Extract the (x, y) coordinate from the center of the cell holding the provided text.  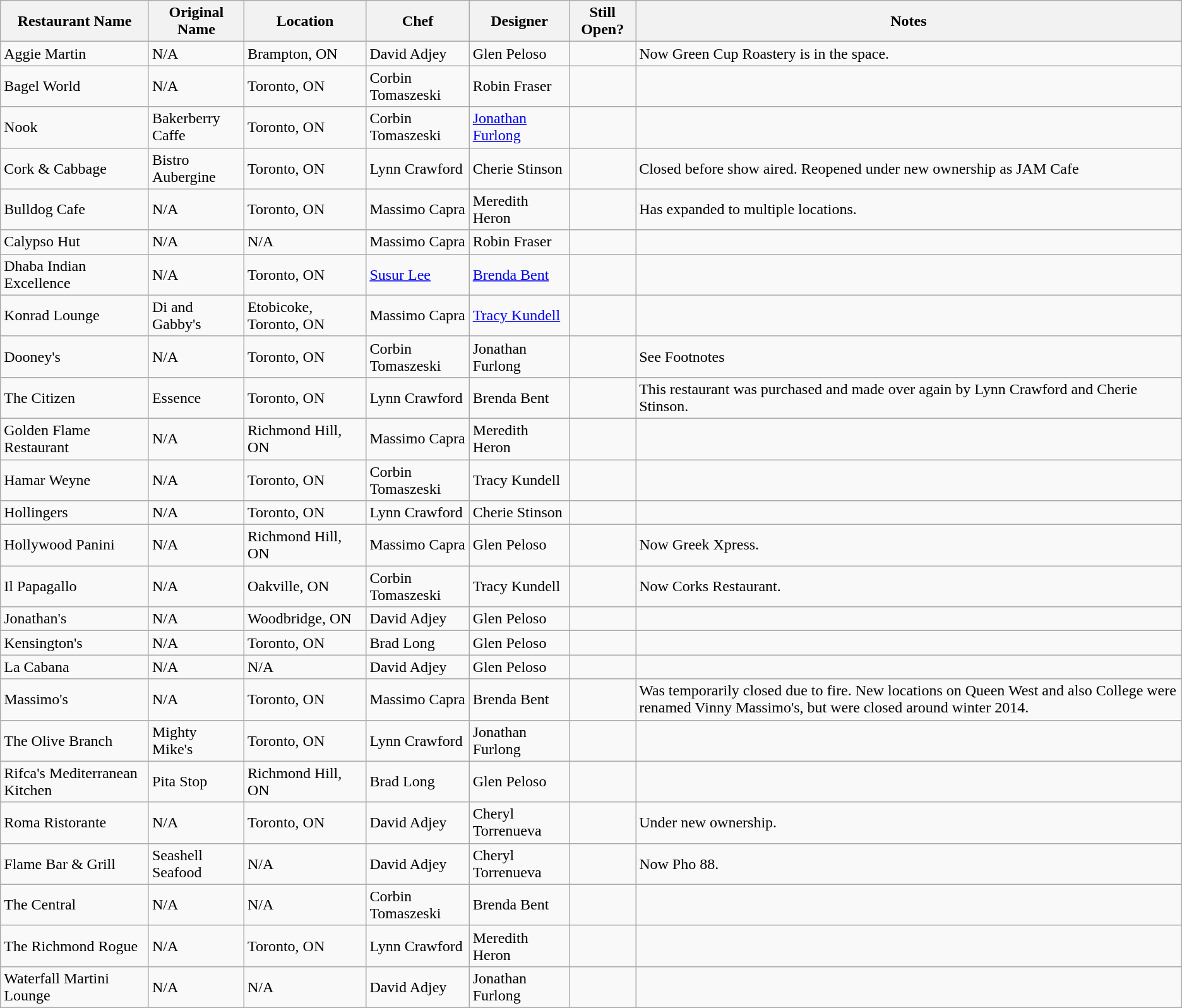
Bakerberry Caffe (196, 128)
Now Corks Restaurant. (909, 586)
Bulldog Cafe (75, 210)
Original Name (196, 21)
Location (304, 21)
Jonathan's (75, 619)
Bagel World (75, 86)
Now Green Cup Roastery is in the space. (909, 54)
Chef (418, 21)
Rifca's Mediterranean Kitchen (75, 782)
Pita Stop (196, 782)
Now Greek Xpress. (909, 546)
Oakville, ON (304, 586)
Dhaba Indian Excellence (75, 274)
Mighty Mike's (196, 740)
Il Papagallo (75, 586)
The Central (75, 904)
Di and Gabby's (196, 316)
Under new ownership. (909, 822)
Hollingers (75, 513)
This restaurant was purchased and made over again by Lynn Crawford and Cherie Stinson. (909, 398)
Seashell Seafood (196, 864)
La Cabana (75, 667)
Brampton, ON (304, 54)
Now Pho 88. (909, 864)
Hamar Weyne (75, 480)
Kensington's (75, 643)
Nook (75, 128)
Calypso Hut (75, 242)
Waterfall Martini Lounge (75, 987)
Hollywood Panini (75, 546)
Has expanded to multiple locations. (909, 210)
See Footnotes (909, 356)
Massimo's (75, 700)
Aggie Martin (75, 54)
Konrad Lounge (75, 316)
The Citizen (75, 398)
Closed before show aired. Reopened under new ownership as JAM Cafe (909, 168)
The Olive Branch (75, 740)
Golden Flame Restaurant (75, 438)
Designer (519, 21)
Etobicoke, Toronto, ON (304, 316)
Was temporarily closed due to fire. New locations on Queen West and also College were renamed Vinny Massimo's, but were closed around winter 2014. (909, 700)
Notes (909, 21)
Still Open? (602, 21)
Dooney's (75, 356)
Flame Bar & Grill (75, 864)
The Richmond Rogue (75, 946)
Essence (196, 398)
Restaurant Name (75, 21)
Bistro Aubergine (196, 168)
Roma Ristorante (75, 822)
Cork & Cabbage (75, 168)
Woodbridge, ON (304, 619)
Susur Lee (418, 274)
